Extract the [X, Y] coordinate from the center of the cell holding the provided text.  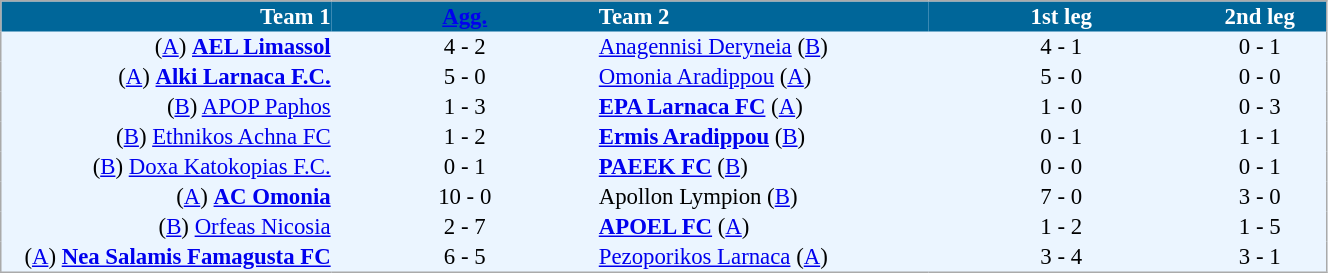
0 - 3 [1260, 107]
1st leg [1062, 16]
1 - 1 [1260, 137]
Omonia Aradippou (A) [762, 77]
APOEL FC (A) [762, 227]
4 - 1 [1062, 47]
Ermis Aradippou (B) [762, 137]
Agg. [464, 16]
3 - 0 [1260, 197]
6 - 5 [464, 257]
10 - 0 [464, 197]
7 - 0 [1062, 197]
1 - 0 [1062, 107]
4 - 2 [464, 47]
2nd leg [1260, 16]
2 - 7 [464, 227]
Team 2 [762, 16]
(A) Alki Larnaca F.C. [166, 77]
EPA Larnaca FC (A) [762, 107]
(B) Ethnikos Achna FC [166, 137]
(A) AC Omonia [166, 197]
1 - 5 [1260, 227]
3 - 4 [1062, 257]
(A) AEL Limassol [166, 47]
(B) Orfeas Nicosia [166, 227]
Apollon Lympion (B) [762, 197]
(B) Doxa Katokopias F.C. [166, 167]
3 - 1 [1260, 257]
(A) Nea Salamis Famagusta FC [166, 257]
Team 1 [166, 16]
1 - 3 [464, 107]
Pezoporikos Larnaca (A) [762, 257]
(B) APOP Paphos [166, 107]
PAEEK FC (B) [762, 167]
Anagennisi Deryneia (B) [762, 47]
